Scan for the cell matching the given text and deliver its (X, Y) coordinate at center. 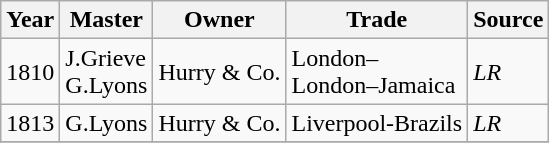
G.Lyons (106, 123)
J.GrieveG.Lyons (106, 72)
1813 (30, 123)
Owner (220, 20)
Liverpool-Brazils (377, 123)
Year (30, 20)
Trade (377, 20)
London–London–Jamaica (377, 72)
Source (508, 20)
1810 (30, 72)
Master (106, 20)
